Search for the cell housing the specified text and yield its (x, y) center coordinate. 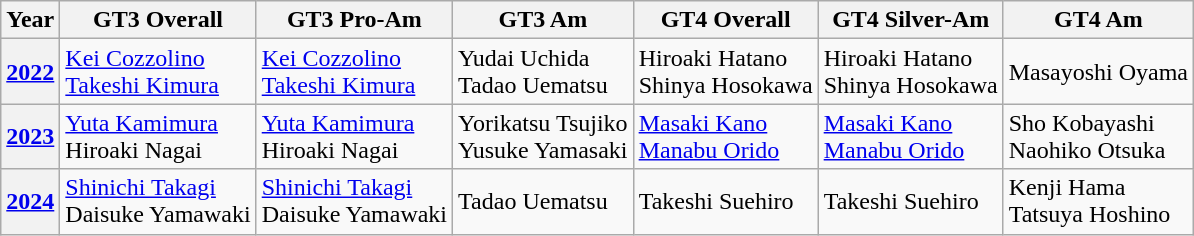
GT3 Pro-Am (354, 20)
2024 (30, 202)
Kenji Hama Tatsuya Hoshino (1098, 202)
GT4 Silver-Am (910, 20)
GT3 Overall (158, 20)
GT4 Overall (726, 20)
Year (30, 20)
Masayoshi Oyama (1098, 72)
GT4 Am (1098, 20)
GT3 Am (544, 20)
2023 (30, 136)
Tadao Uematsu (544, 202)
2022 (30, 72)
Yudai Uchida Tadao Uematsu (544, 72)
Sho Kobayashi Naohiko Otsuka (1098, 136)
Yorikatsu Tsujiko Yusuke Yamasaki (544, 136)
